Return the (x, y) coordinate for the center point of the cell that contains the specified text.  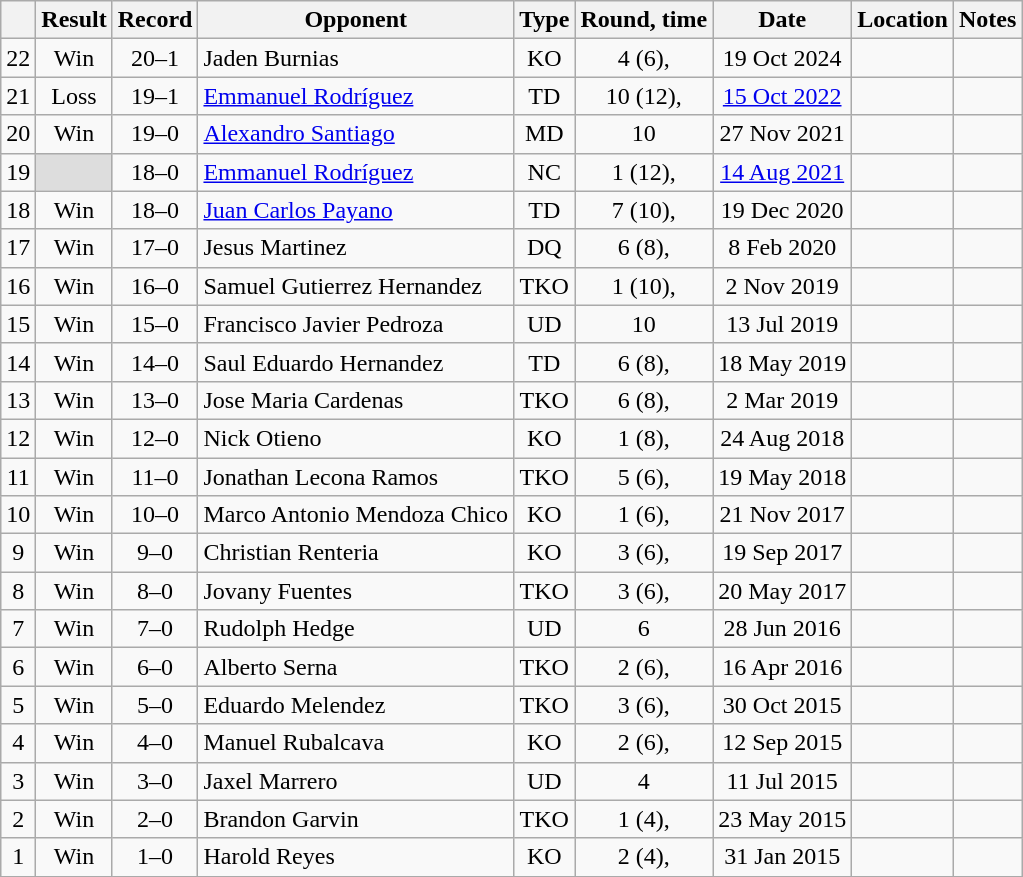
2 Nov 2019 (782, 286)
19–0 (155, 134)
Jonathan Lecona Ramos (356, 477)
18 May 2019 (782, 362)
19 Dec 2020 (782, 210)
Result (74, 20)
13–0 (155, 400)
9–0 (155, 553)
19–1 (155, 96)
11 Jul 2015 (782, 781)
31 Jan 2015 (782, 857)
2 (18, 819)
16 Apr 2016 (782, 667)
Marco Antonio Mendoza Chico (356, 515)
Rudolph Hedge (356, 629)
15–0 (155, 324)
22 (18, 58)
12–0 (155, 438)
14 Aug 2021 (782, 172)
Notes (987, 20)
15 (18, 324)
Loss (74, 96)
1 (12), (644, 172)
Jesus Martinez (356, 248)
17 (18, 248)
15 Oct 2022 (782, 96)
Date (782, 20)
Location (903, 20)
Alexandro Santiago (356, 134)
Saul Eduardo Hernandez (356, 362)
Alberto Serna (356, 667)
19 May 2018 (782, 477)
9 (18, 553)
Round, time (644, 20)
Manuel Rubalcava (356, 743)
13 (18, 400)
20–1 (155, 58)
Francisco Javier Pedroza (356, 324)
8 Feb 2020 (782, 248)
17–0 (155, 248)
Opponent (356, 20)
19 Sep 2017 (782, 553)
20 May 2017 (782, 591)
Type (544, 20)
4–0 (155, 743)
7 (10), (644, 210)
Juan Carlos Payano (356, 210)
7–0 (155, 629)
Jovany Fuentes (356, 591)
5 (18, 705)
8 (18, 591)
16–0 (155, 286)
12 Sep 2015 (782, 743)
1 (10), (644, 286)
2–0 (155, 819)
Jose Maria Cardenas (356, 400)
1–0 (155, 857)
1 (6), (644, 515)
10–0 (155, 515)
10 (12), (644, 96)
Christian Renteria (356, 553)
1 (8), (644, 438)
12 (18, 438)
30 Oct 2015 (782, 705)
14–0 (155, 362)
3 (18, 781)
23 May 2015 (782, 819)
Nick Otieno (356, 438)
11–0 (155, 477)
6–0 (155, 667)
21 (18, 96)
11 (18, 477)
Jaden Burnias (356, 58)
Record (155, 20)
1 (4), (644, 819)
DQ (544, 248)
18 (18, 210)
7 (18, 629)
13 Jul 2019 (782, 324)
Samuel Gutierrez Hernandez (356, 286)
2 Mar 2019 (782, 400)
5–0 (155, 705)
MD (544, 134)
28 Jun 2016 (782, 629)
21 Nov 2017 (782, 515)
27 Nov 2021 (782, 134)
14 (18, 362)
1 (18, 857)
16 (18, 286)
2 (4), (644, 857)
Jaxel Marrero (356, 781)
4 (6), (644, 58)
20 (18, 134)
19 Oct 2024 (782, 58)
Harold Reyes (356, 857)
24 Aug 2018 (782, 438)
5 (6), (644, 477)
NC (544, 172)
Brandon Garvin (356, 819)
3–0 (155, 781)
8–0 (155, 591)
19 (18, 172)
Eduardo Melendez (356, 705)
